For the text-containing cell, return its midpoint in (X, Y) coordinate format. 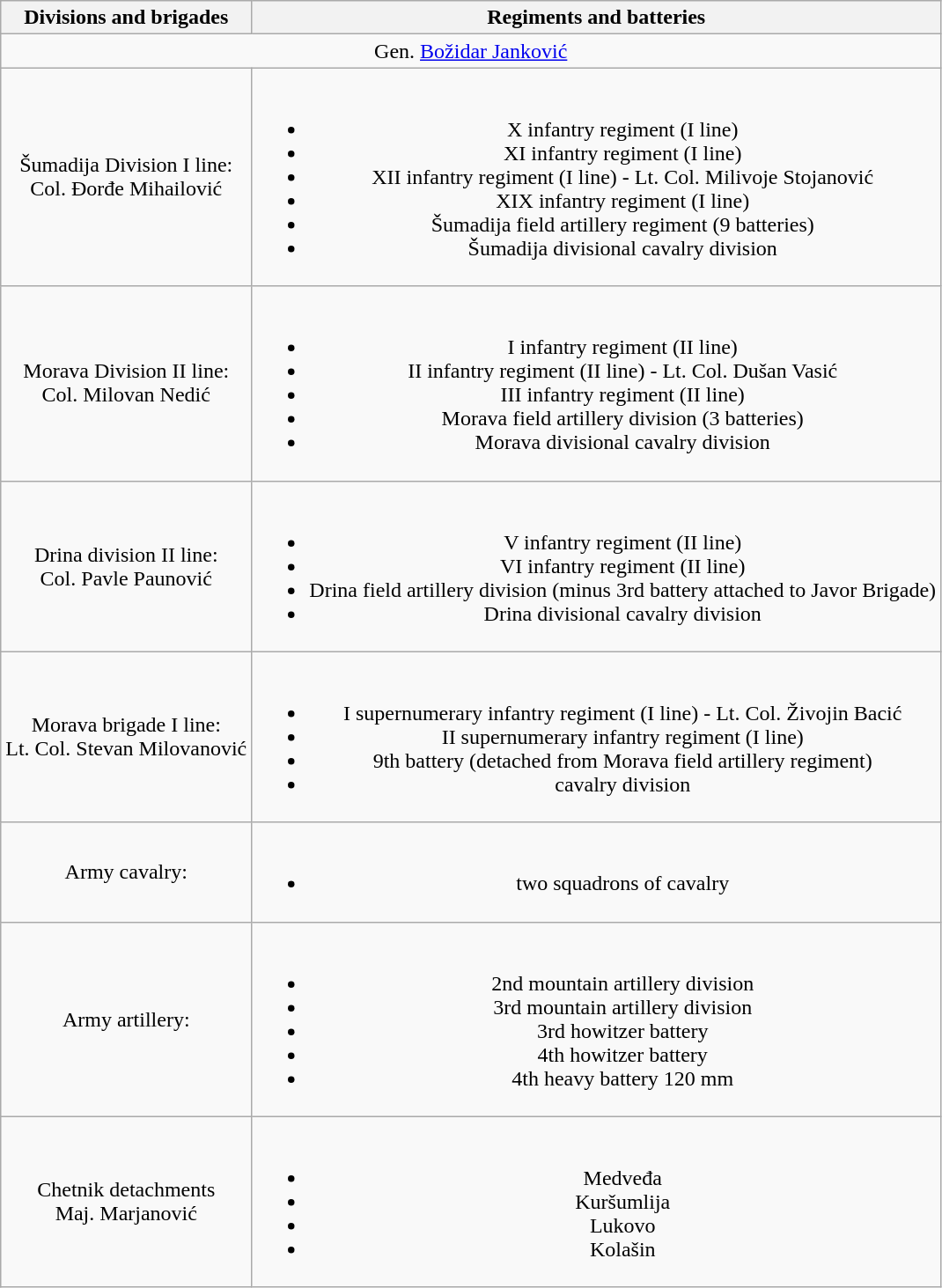
Gen. Božidar Janković (471, 51)
Šumadija Division I line:Col. Đorđe Mihailović (127, 177)
2nd mountain artillery division3rd mountain artillery division3rd howitzer battery4th howitzer battery4th heavy battery 120 mm (597, 1019)
Divisions and brigades (127, 18)
Army artillery: (127, 1019)
Regiments and batteries (597, 18)
two squadrons of cavalry (597, 872)
Chetnik detachmentsMaj. Marjanović (127, 1202)
Morava brigade I line:Lt. Col. Stevan Milovanović (127, 737)
Army cavalry: (127, 872)
Morava Division II line:Col. Milovan Nedić (127, 384)
Drina division II line:Col. Pavle Paunović (127, 566)
MedveđaKuršumlijaLukovoKolašin (597, 1202)
